Capture the cell that displays the provided text and extract its (X, Y) central coordinate. 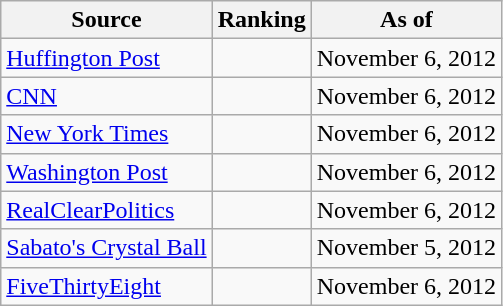
Huffington Post (106, 58)
New York Times (106, 134)
RealClearPolitics (106, 210)
November 5, 2012 (406, 248)
CNN (106, 96)
FiveThirtyEight (106, 286)
Sabato's Crystal Ball (106, 248)
Source (106, 20)
Ranking (262, 20)
Washington Post (106, 172)
As of (406, 20)
